For the text-containing cell, return its midpoint in (X, Y) coordinate format. 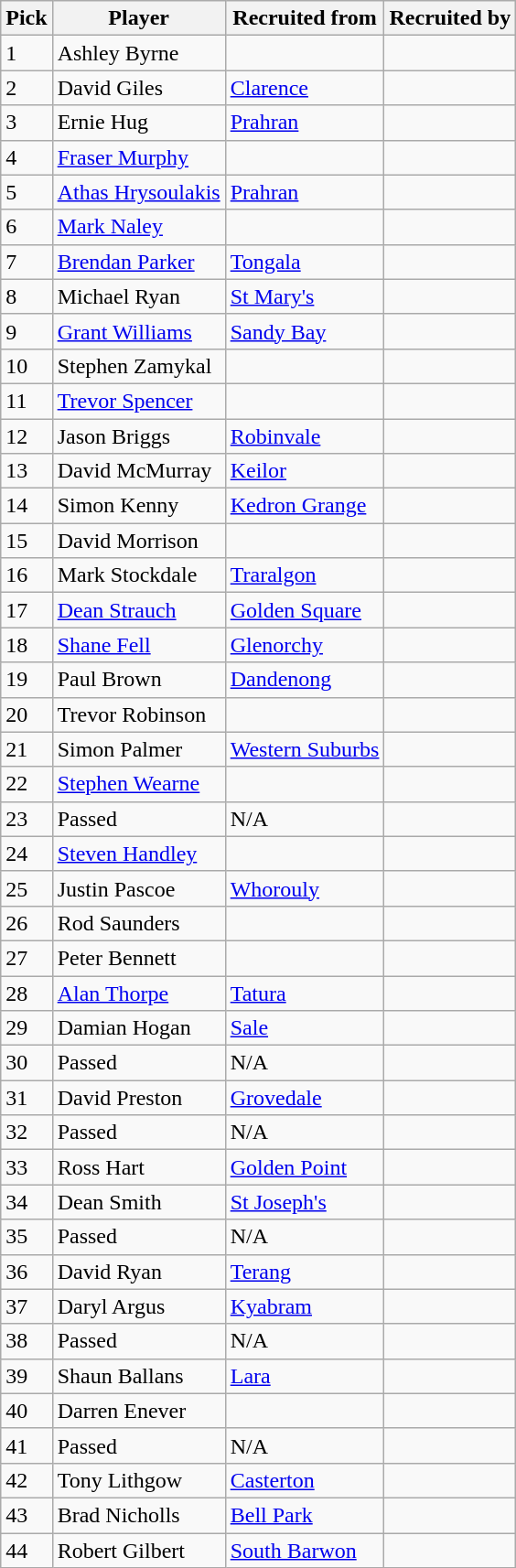
Rod Saunders (139, 923)
Bell Park (305, 1515)
Casterton (305, 1480)
33 (27, 1167)
32 (27, 1133)
Player (139, 18)
29 (27, 1028)
25 (27, 888)
20 (27, 714)
Michael Ryan (139, 296)
Fraser Murphy (139, 157)
42 (27, 1480)
Brendan Parker (139, 262)
4 (27, 157)
7 (27, 262)
21 (27, 749)
Mark Stockdale (139, 575)
11 (27, 401)
Jason Briggs (139, 436)
Trevor Robinson (139, 714)
David Giles (139, 88)
David Morrison (139, 541)
Dean Strauch (139, 610)
Tongala (305, 262)
18 (27, 645)
Recruited from (305, 18)
Brad Nicholls (139, 1515)
15 (27, 541)
Robinvale (305, 436)
Traralgon (305, 575)
David McMurray (139, 471)
St Mary's (305, 296)
Ross Hart (139, 1167)
Recruited by (450, 18)
Sandy Bay (305, 331)
26 (27, 923)
3 (27, 123)
Trevor Spencer (139, 401)
17 (27, 610)
31 (27, 1098)
22 (27, 784)
Justin Pascoe (139, 888)
David Ryan (139, 1272)
Ernie Hug (139, 123)
Ashley Byrne (139, 53)
Whorouly (305, 888)
Stephen Zamykal (139, 366)
43 (27, 1515)
34 (27, 1202)
David Preston (139, 1098)
13 (27, 471)
36 (27, 1272)
Peter Bennett (139, 958)
Daryl Argus (139, 1306)
6 (27, 227)
Glenorchy (305, 645)
37 (27, 1306)
Steven Handley (139, 854)
St Joseph's (305, 1202)
Clarence (305, 88)
Shaun Ballans (139, 1376)
Dandenong (305, 680)
Shane Fell (139, 645)
44 (27, 1551)
35 (27, 1237)
30 (27, 1063)
Tatura (305, 993)
28 (27, 993)
Golden Square (305, 610)
2 (27, 88)
Mark Naley (139, 227)
Simon Palmer (139, 749)
8 (27, 296)
Sale (305, 1028)
Simon Kenny (139, 506)
Stephen Wearne (139, 784)
41 (27, 1445)
1 (27, 53)
27 (27, 958)
38 (27, 1341)
Dean Smith (139, 1202)
Grant Williams (139, 331)
23 (27, 819)
9 (27, 331)
Tony Lithgow (139, 1480)
Kyabram (305, 1306)
Pick (27, 18)
Paul Brown (139, 680)
Lara (305, 1376)
Keilor (305, 471)
South Barwon (305, 1551)
Grovedale (305, 1098)
12 (27, 436)
16 (27, 575)
Damian Hogan (139, 1028)
Golden Point (305, 1167)
Robert Gilbert (139, 1551)
39 (27, 1376)
5 (27, 192)
24 (27, 854)
Terang (305, 1272)
Kedron Grange (305, 506)
40 (27, 1411)
10 (27, 366)
Western Suburbs (305, 749)
14 (27, 506)
19 (27, 680)
Alan Thorpe (139, 993)
Darren Enever (139, 1411)
Athas Hrysoulakis (139, 192)
